Identify which cell holds the provided text, then report its [x, y] central coordinate. 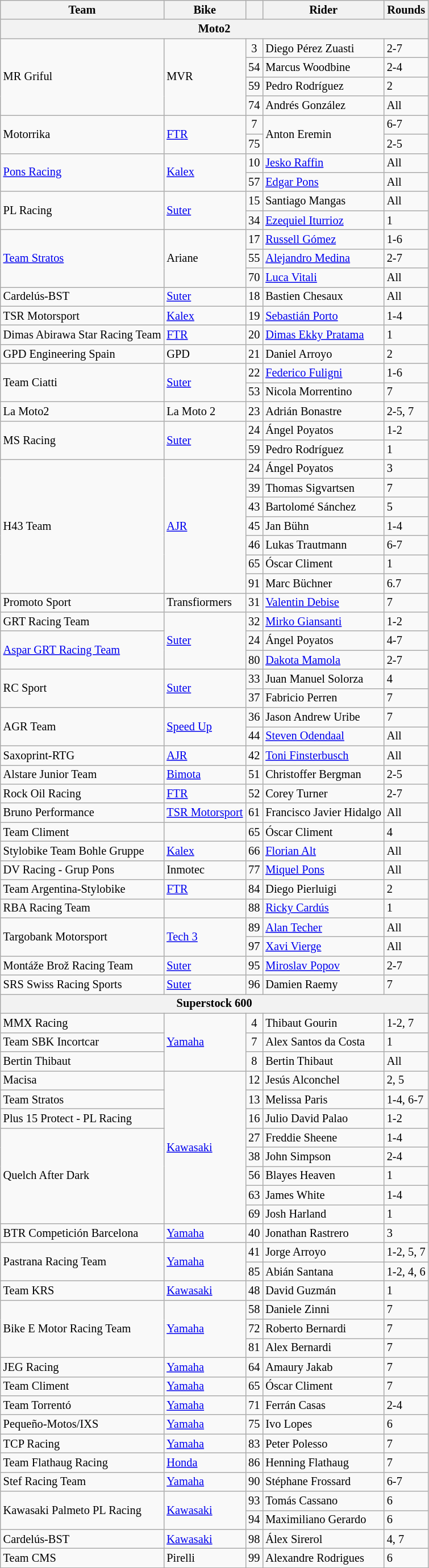
Stef Racing Team [82, 1482]
Pastrana Racing Team [82, 1262]
Fabricio Perren [323, 698]
Ricky Cardús [323, 908]
15 [254, 201]
Henning Flathaug [323, 1462]
Motorrika [82, 134]
19 [254, 316]
21 [254, 354]
81 [254, 1348]
Pons Racing [82, 173]
2-5, 7 [406, 411]
52 [254, 793]
70 [254, 278]
Jesko Raffin [323, 163]
Team KRS [82, 1290]
Jason Andrew Uribe [323, 717]
BTR Competición Barcelona [82, 1233]
1-2, 4, 6 [406, 1272]
Ezequiel Iturrioz [323, 220]
64 [254, 1367]
Thibaut Gourin [323, 1023]
Bimota [205, 775]
4, 7 [406, 1539]
48 [254, 1290]
4-7 [406, 641]
Josh Harland [323, 1214]
Jonathan Rastrero [323, 1233]
Aspar GRT Racing Team [82, 650]
94 [254, 1520]
Alejandro Medina [323, 258]
AGR Team [82, 727]
Federico Fuligni [323, 373]
Bastien Chesaux [323, 296]
Xavi Vierge [323, 947]
1-2, 7 [406, 1023]
Team SBK Incortcar [82, 1042]
41 [254, 1252]
Francisco Javier Hidalgo [323, 813]
18 [254, 296]
98 [254, 1539]
Sebastián Porto [323, 316]
La Moto2 [82, 411]
Jan Bühn [323, 526]
Abián Santana [323, 1272]
43 [254, 507]
Peter Polesso [323, 1444]
Alex Bernardi [323, 1348]
55 [254, 258]
58 [254, 1310]
Jesús Alconchel [323, 1080]
8 [254, 1061]
22 [254, 373]
John Simpson [323, 1157]
54 [254, 67]
PL Racing [82, 210]
56 [254, 1176]
Speed Up [205, 727]
RC Sport [82, 688]
Álex Sirerol [323, 1539]
97 [254, 947]
David Guzmán [323, 1290]
32 [254, 621]
66 [254, 851]
Julio David Palao [323, 1118]
Rock Oil Racing [82, 793]
40 [254, 1233]
63 [254, 1195]
Jorge Arroyo [323, 1252]
Rounds [406, 10]
Transfiormers [205, 603]
Ariane [205, 258]
H43 Team [82, 526]
12 [254, 1080]
Lukas Trautmann [323, 545]
96 [254, 985]
Montáže Brož Racing Team [82, 965]
93 [254, 1501]
Alstare Junior Team [82, 775]
Russell Gómez [323, 239]
Daniele Zinni [323, 1310]
Nicola Morrentino [323, 392]
Diego Pérez Zuasti [323, 48]
34 [254, 220]
83 [254, 1444]
38 [254, 1157]
88 [254, 908]
Diego Pierluigi [323, 889]
Team Ciatti [82, 383]
69 [254, 1214]
MVR [205, 77]
53 [254, 392]
Marcus Woodbine [323, 67]
Stylobike Team Bohle Gruppe [82, 851]
77 [254, 870]
Team Flathaug Racing [82, 1462]
Tomás Cassano [323, 1501]
17 [254, 239]
Miroslav Popov [323, 965]
Andrés González [323, 106]
2, 5 [406, 1080]
89 [254, 927]
Bike E Motor Racing Team [82, 1329]
Santiago Mangas [323, 201]
37 [254, 698]
45 [254, 526]
Bruno Performance [82, 813]
Maximiliano Gerardo [323, 1520]
91 [254, 583]
Melissa Paris [323, 1099]
39 [254, 488]
MMX Racing [82, 1023]
Honda [205, 1462]
51 [254, 775]
10 [254, 163]
86 [254, 1462]
Mirko Giansanti [323, 621]
Moto2 [215, 29]
74 [254, 106]
85 [254, 1272]
Team Argentina-Stylobike [82, 889]
Dakota Mamola [323, 660]
Anton Eremin [323, 134]
20 [254, 334]
TCP Racing [82, 1444]
36 [254, 717]
Miquel Pons [323, 870]
1-2, 5, 7 [406, 1252]
6.7 [406, 583]
Toni Finsterbusch [323, 755]
95 [254, 965]
Thomas Sigvartsen [323, 488]
33 [254, 679]
SRS Swiss Racing Sports [82, 985]
42 [254, 755]
23 [254, 411]
Alan Techer [323, 927]
Superstock 600 [215, 1003]
5 [406, 507]
Stéphane Frossard [323, 1482]
Inmotec [205, 870]
Marc Büchner [323, 583]
99 [254, 1558]
90 [254, 1482]
Damien Raemy [323, 985]
84 [254, 889]
Pequeño-Motos/IXS [82, 1424]
Freddie Sheene [323, 1138]
71 [254, 1405]
Blayes Heaven [323, 1176]
RBA Racing Team [82, 908]
13 [254, 1099]
Team CMS [82, 1558]
46 [254, 545]
72 [254, 1329]
JEG Racing [82, 1367]
Rider [323, 10]
GPD Engineering Spain [82, 354]
Team [82, 10]
61 [254, 813]
GRT Racing Team [82, 621]
La Moto 2 [205, 411]
DV Racing - Grup Pons [82, 870]
Christoffer Bergman [323, 775]
31 [254, 603]
Edgar Pons [323, 182]
Macisa [82, 1080]
Roberto Bernardi [323, 1329]
Dimas Abirawa Star Racing Team [82, 334]
Luca Vitali [323, 278]
Adrián Bonastre [323, 411]
Steven Odendaal [323, 736]
Targobank Motorsport [82, 937]
Quelch After Dark [82, 1176]
Tech 3 [205, 937]
57 [254, 182]
Amaury Jakab [323, 1367]
Ivo Lopes [323, 1424]
Saxoprint-RTG [82, 755]
Ferrán Casas [323, 1405]
Juan Manuel Solorza [323, 679]
Kawasaki Palmeto PL Racing [82, 1511]
Promoto Sport [82, 603]
Team Torrentó [82, 1405]
Pirelli [205, 1558]
16 [254, 1118]
Alexandre Rodrigues [323, 1558]
44 [254, 736]
MR Griful [82, 77]
Valentin Debise [323, 603]
James White [323, 1195]
MS Racing [82, 440]
1-4, 6-7 [406, 1099]
80 [254, 660]
Dimas Ekky Pratama [323, 334]
GPD [205, 354]
Bike [205, 10]
Florian Alt [323, 851]
Bartolomé Sánchez [323, 507]
Daniel Arroyo [323, 354]
Corey Turner [323, 793]
Alex Santos da Costa [323, 1042]
27 [254, 1138]
Plus 15 Protect - PL Racing [82, 1118]
